Extract the (x, y) coordinate from the center of the cell holding the provided text.  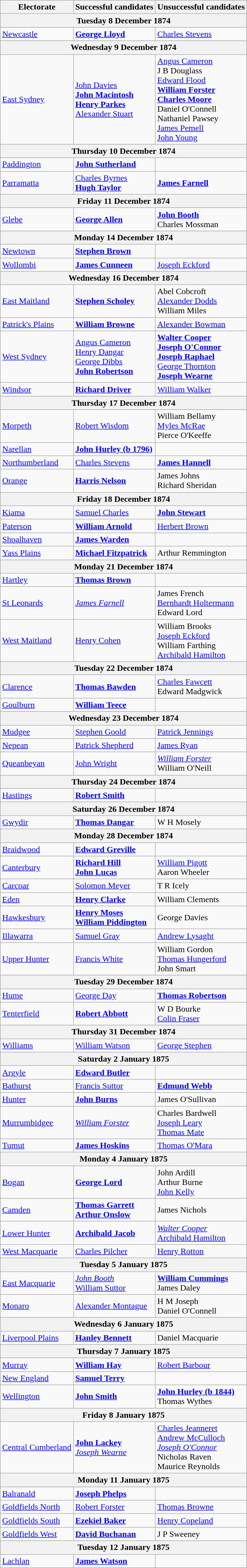
Balranald (37, 1494)
Shoalhaven (37, 539)
William Forster William O'Neill (201, 763)
Solomon Meyer (114, 886)
Nepean (37, 745)
Saturday 26 December 1874 (124, 809)
William Bellamy Myles McRae Pierce O'Keeffe (201, 426)
Monday 14 December 1874 (124, 237)
Kiama (37, 512)
Robert Wisdom (114, 426)
Walter Cooper Joseph O'Connor Joseph Raphael George Thornton Joseph Wearne (201, 357)
William Pigott Aaron Wheeler (201, 867)
John Booth William Suttor (114, 1283)
Harris Nelson (114, 480)
Ezekiel Baker (114, 1521)
Goldfields West (37, 1534)
Angus Cameron J B Douglass Edward Flood William Forster Charles Moore Daniel O'Connell Nathaniel Pawsey James Pemell John Young (201, 99)
Hartley (37, 580)
Wednesday 16 December 1874 (124, 278)
William Brooks Joseph Eckford William Farthing Archibald Hamilton (201, 641)
George Day (114, 995)
Goldfields South (37, 1521)
Hume (37, 995)
Samuel Gray (114, 936)
Thomas Robertson (201, 995)
New England (37, 1378)
Wollombi (37, 265)
Thomas Brown (114, 580)
John Ardill Arthur Burne John Kelly (201, 1182)
West Maitland (37, 641)
John Booth Charles Mossman (201, 219)
John Davies John Macintosh Henry Parkes Alexander Stuart (114, 99)
Richard Driver (114, 389)
William Teece (114, 705)
Edward Greville (114, 849)
Henry Moses William Piddington (114, 918)
Stephen Scholey (114, 301)
West Sydney (37, 357)
Bogan (37, 1182)
George Lloyd (114, 34)
George Stephen (201, 1045)
Mudgee (37, 732)
Robert Forster (114, 1507)
Wellington (37, 1396)
West Macquarie (37, 1251)
J P Sweeney (201, 1534)
Goldfields North (37, 1507)
Andrew Lysaght (201, 936)
Monday 11 January 1875 (124, 1480)
Robert Abbott (114, 1013)
Hunter (37, 1099)
Murrumbidgee (37, 1123)
Angus Cameron Henry Dangar George Dibbs John Robertson (114, 357)
Patrick's Plains (37, 324)
Francis White (114, 959)
Friday 18 December 1874 (124, 499)
Glebe (37, 219)
George Lord (114, 1182)
John Hurley (b 1844) Thomas Wythes (201, 1396)
Bathurst (37, 1086)
William Cummings James Daley (201, 1283)
John Sutherland (114, 164)
James Nichols (201, 1210)
Carcoar (37, 886)
W H Mosely (201, 822)
Newcastle (37, 34)
Gwydir (37, 822)
David Buchanan (114, 1534)
Thursday 7 January 1875 (124, 1351)
East Macquarie (37, 1283)
James Warden (114, 539)
James Ryan (201, 745)
Lower Hunter (37, 1233)
Yass Plains (37, 553)
Edward Butler (114, 1072)
Monaro (37, 1306)
Thursday 24 December 1874 (124, 782)
Queanbeyan (37, 763)
St Leonards (37, 603)
Argyle (37, 1072)
James O'Sullivan (201, 1099)
Friday 8 January 1875 (124, 1415)
Alexander Montague (114, 1306)
Patrick Shepherd (114, 745)
James French Bernhardt Holtermann Edward Lord (201, 603)
Tuesday 8 December 1874 (124, 21)
John Wright (114, 763)
Morpeth (37, 426)
Central Cumberland (37, 1448)
Tumut (37, 1146)
Liverpool Plains (37, 1338)
East Sydney (37, 99)
Henry Rotton (201, 1251)
James Watson (114, 1561)
Parramatta (37, 183)
Friday 11 December 1874 (124, 201)
Thomas Garrett Arthur Onslow (114, 1210)
William Watson (114, 1045)
Wednesday 23 December 1874 (124, 718)
James Johns Richard Sheridan (201, 480)
Charles Byrnes Hugh Taylor (114, 183)
Robert Smith (114, 795)
William Hay (114, 1365)
William Walker (201, 389)
Wednesday 9 December 1874 (124, 47)
Henry Cohen (114, 641)
Hanley Bennett (114, 1338)
Tuesday 12 January 1875 (124, 1547)
Stephen Brown (114, 251)
Northumberland (37, 462)
Hastings (37, 795)
Henry Clarke (114, 899)
Newtown (37, 251)
Wednesday 6 January 1875 (124, 1324)
Charles Pilcher (114, 1251)
John Hurley (b 1796) (114, 449)
William Arnold (114, 526)
Canterbury (37, 867)
Michael Fitzpatrick (114, 553)
John Lackey Joseph Wearne (114, 1448)
William Clements (201, 899)
Lachlan (37, 1561)
Archibald Jacob (114, 1233)
Robert Barbour (201, 1365)
Henry Copeland (201, 1521)
Upper Hunter (37, 959)
James Cunneen (114, 265)
William Gordon Thomas Hungerford John Smart (201, 959)
James Hannell (201, 462)
Murray (37, 1365)
Charles Fawcett Edward Madgwick (201, 687)
Tuesday 29 December 1874 (124, 982)
Clarence (37, 687)
James Hoskins (114, 1146)
Goulburn (37, 705)
John Burns (114, 1099)
Thomas Bawden (114, 687)
Joseph Eckford (201, 265)
Monday 28 December 1874 (124, 836)
Francis Suttor (114, 1086)
Orange (37, 480)
Tenterfield (37, 1013)
Samuel Terry (114, 1378)
T R Icely (201, 886)
George Allen (114, 219)
Abel Cobcroft Alexander Dodds William Miles (201, 301)
W D Bourke Colin Fraser (201, 1013)
Williams (37, 1045)
Unsuccessful candidates (201, 7)
Windsor (37, 389)
Joseph Phelps (114, 1494)
Tuesday 5 January 1875 (124, 1265)
William Forster (114, 1123)
Eden (37, 899)
Narellan (37, 449)
Edmund Webb (201, 1086)
Hawkesbury (37, 918)
Tuesday 22 December 1874 (124, 668)
Thomas Dangar (114, 822)
Saturday 2 January 1875 (124, 1059)
Charles Bardwell Joseph Leary Thomas Mate (201, 1123)
Charles Jeanneret Andrew McCulloch Joseph O'Connor Nicholas Raven Maurice Reynolds (201, 1448)
Herbert Brown (201, 526)
Monday 4 January 1875 (124, 1159)
Thursday 17 December 1874 (124, 403)
Thomas Browne (201, 1507)
Successful candidates (114, 7)
Paddington (37, 164)
Samuel Charles (114, 512)
Walter Cooper Archibald Hamilton (201, 1233)
Arthur Remmington (201, 553)
Patrick Jennings (201, 732)
Thursday 10 December 1874 (124, 151)
Braidwood (37, 849)
Illawarra (37, 936)
Daniel Macquarie (201, 1338)
William Browne (114, 324)
Richard Hill John Lucas (114, 867)
Thomas O'Mara (201, 1146)
Electorate (37, 7)
John Smith (114, 1396)
East Maitland (37, 301)
Stephen Goold (114, 732)
Monday 21 December 1874 (124, 567)
John Stewart (201, 512)
Alexander Bowman (201, 324)
Paterson (37, 526)
Camden (37, 1210)
George Davies (201, 918)
H M Joseph Daniel O'Connell (201, 1306)
Thursday 31 December 1874 (124, 1032)
